For the text-containing cell, return its midpoint in (x, y) coordinate format. 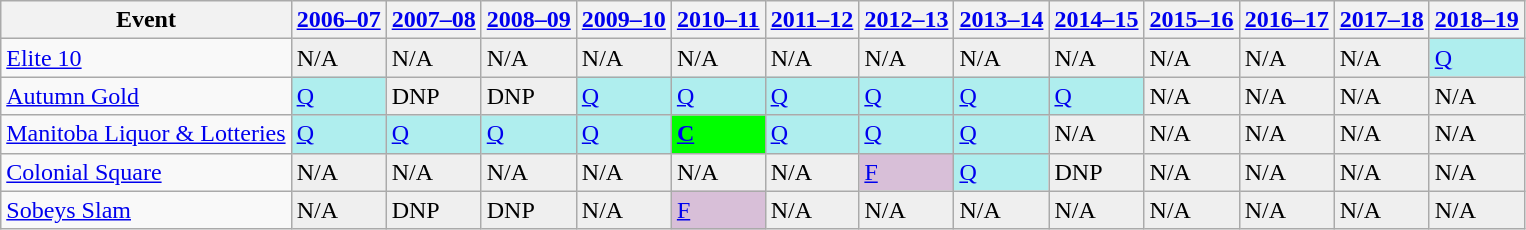
2007–08 (434, 20)
2012–13 (906, 20)
2008–09 (528, 20)
2006–07 (338, 20)
Event (146, 20)
2016–17 (1286, 20)
Sobeys Slam (146, 210)
2011–12 (812, 20)
Elite 10 (146, 58)
2018–19 (1476, 20)
2013–14 (1002, 20)
2010–11 (718, 20)
Manitoba Liquor & Lotteries (146, 134)
2009–10 (624, 20)
2014–15 (1096, 20)
2017–18 (1382, 20)
2015–16 (1192, 20)
C (718, 134)
Autumn Gold (146, 96)
Colonial Square (146, 172)
